Search for the cell housing the specified text and yield its [X, Y] center coordinate. 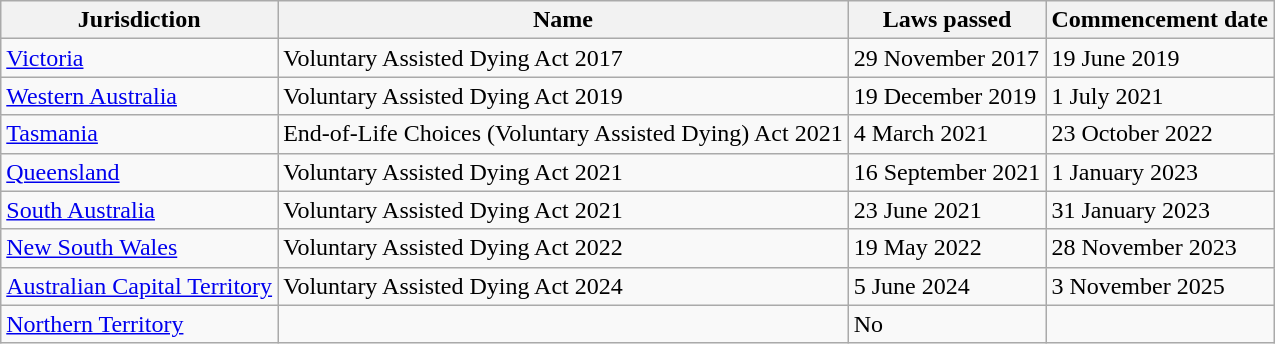
19 May 2022 [947, 248]
1 July 2021 [1160, 96]
Laws passed [947, 20]
Queensland [140, 172]
Victoria [140, 58]
5 June 2024 [947, 286]
Name [564, 20]
23 October 2022 [1160, 134]
Tasmania [140, 134]
31 January 2023 [1160, 210]
Voluntary Assisted Dying Act 2019 [564, 96]
Voluntary Assisted Dying Act 2022 [564, 248]
28 November 2023 [1160, 248]
19 December 2019 [947, 96]
Northern Territory [140, 324]
29 November 2017 [947, 58]
Voluntary Assisted Dying Act 2024 [564, 286]
No [947, 324]
16 September 2021 [947, 172]
Jurisdiction [140, 20]
Voluntary Assisted Dying Act 2017 [564, 58]
4 March 2021 [947, 134]
Western Australia [140, 96]
New South Wales [140, 248]
23 June 2021 [947, 210]
End-of-Life Choices (Voluntary Assisted Dying) Act 2021 [564, 134]
South Australia [140, 210]
Commencement date [1160, 20]
Australian Capital Territory [140, 286]
19 June 2019 [1160, 58]
3 November 2025 [1160, 286]
1 January 2023 [1160, 172]
